Search for the cell housing the specified text and yield its (X, Y) center coordinate. 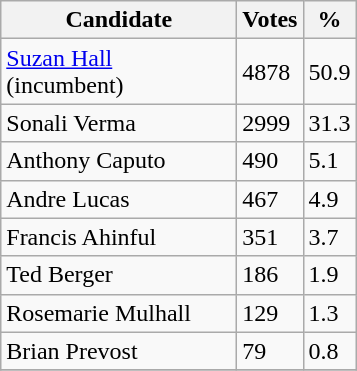
351 (270, 237)
0.8 (330, 351)
4.9 (330, 199)
Ted Berger (119, 275)
Francis Ahinful (119, 237)
467 (270, 199)
129 (270, 313)
Votes (270, 20)
Sonali Verma (119, 123)
186 (270, 275)
Rosemarie Mulhall (119, 313)
2999 (270, 123)
Andre Lucas (119, 199)
Brian Prevost (119, 351)
1.3 (330, 313)
3.7 (330, 237)
31.3 (330, 123)
50.9 (330, 72)
% (330, 20)
79 (270, 351)
Anthony Caputo (119, 161)
Candidate (119, 20)
Suzan Hall (incumbent) (119, 72)
4878 (270, 72)
1.9 (330, 275)
490 (270, 161)
5.1 (330, 161)
